Search for the cell housing the specified text and yield its [x, y] center coordinate. 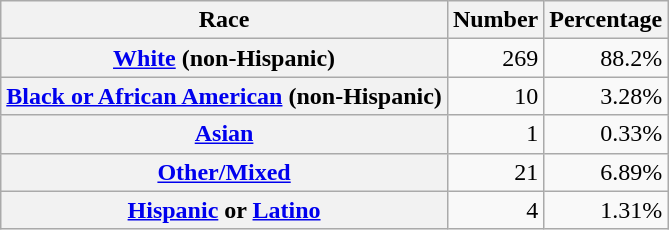
1.31% [606, 210]
4 [495, 210]
21 [495, 172]
Asian [224, 134]
Other/Mixed [224, 172]
Percentage [606, 20]
Hispanic or Latino [224, 210]
White (non-Hispanic) [224, 58]
Race [224, 20]
269 [495, 58]
6.89% [606, 172]
0.33% [606, 134]
Black or African American (non-Hispanic) [224, 96]
10 [495, 96]
Number [495, 20]
88.2% [606, 58]
3.28% [606, 96]
1 [495, 134]
